Determine the (X, Y) coordinate at the center of the cell enclosing the given text.  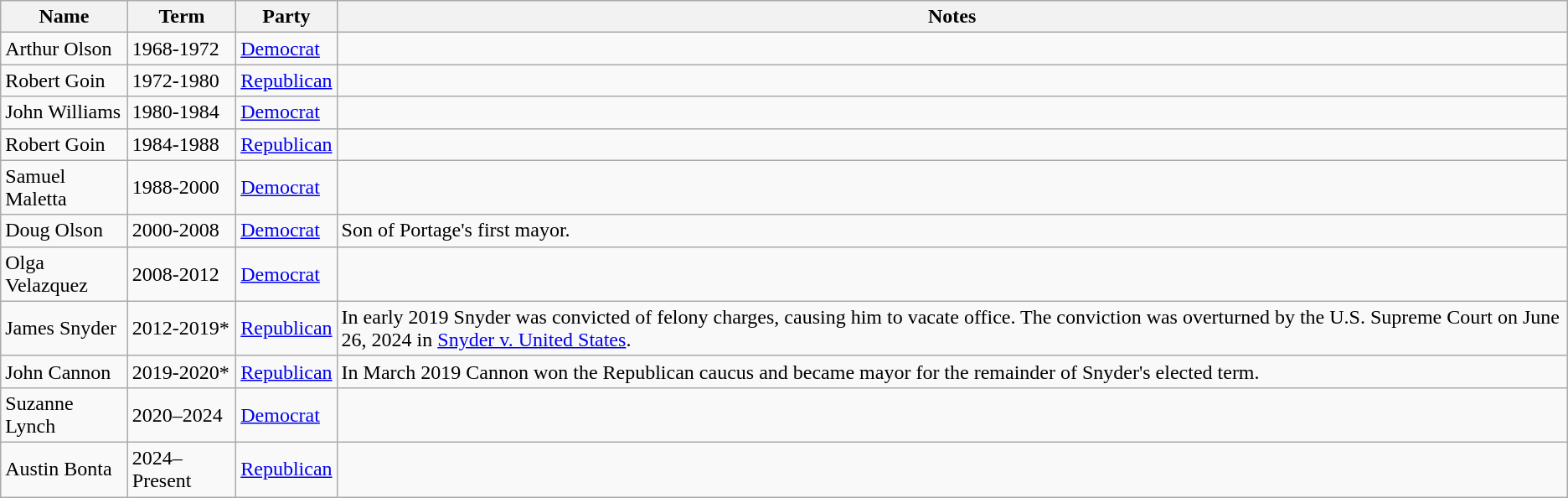
Notes (952, 17)
John Cannon (64, 371)
In March 2019 Cannon won the Republican caucus and became mayor for the remainder of Snyder's elected term. (952, 371)
Suzanne Lynch (64, 414)
Party (286, 17)
Olga Velazquez (64, 273)
2019-2020* (181, 371)
James Snyder (64, 329)
2008-2012 (181, 273)
Son of Portage's first mayor. (952, 231)
1968-1972 (181, 49)
1984-1988 (181, 144)
John Williams (64, 112)
2020–2024 (181, 414)
1980-1984 (181, 112)
2012-2019* (181, 329)
Austin Bonta (64, 469)
1972-1980 (181, 80)
Term (181, 17)
2000-2008 (181, 231)
Doug Olson (64, 231)
2024–Present (181, 469)
Name (64, 17)
1988-2000 (181, 188)
Arthur Olson (64, 49)
Samuel Maletta (64, 188)
